For the text-containing cell, return its midpoint in (X, Y) coordinate format. 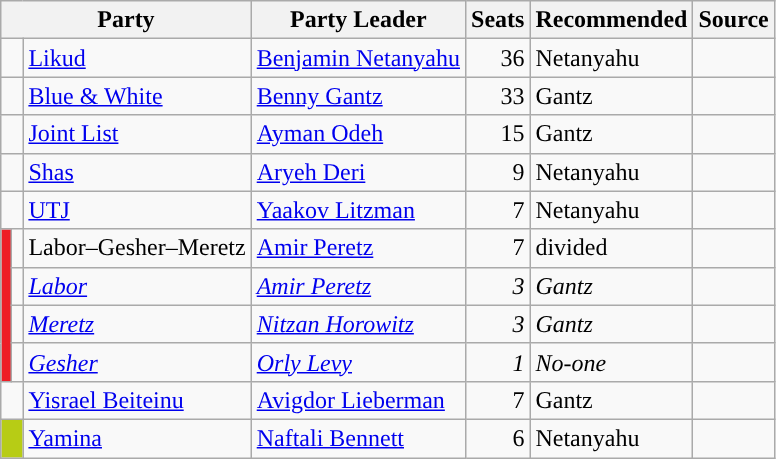
6 (498, 438)
Party (126, 20)
Naftali Bennett (358, 438)
Recommended (612, 20)
Labor–Gesher–Meretz (137, 248)
Orly Levy (358, 362)
Likud (137, 58)
Shas (137, 172)
Labor (137, 286)
1 (498, 362)
Meretz (137, 324)
UTJ (137, 210)
Benjamin Netanyahu (358, 58)
Joint List (137, 134)
33 (498, 96)
Blue & White (137, 96)
9 (498, 172)
Nitzan Horowitz (358, 324)
Yaakov Litzman (358, 210)
Yisrael Beiteinu (137, 400)
Avigdor Lieberman (358, 400)
No-one (612, 362)
divided (612, 248)
Gesher (137, 362)
Party Leader (358, 20)
36 (498, 58)
Ayman Odeh (358, 134)
Benny Gantz (358, 96)
Aryeh Deri (358, 172)
Yamina (137, 438)
Source (734, 20)
15 (498, 134)
Seats (498, 20)
